For the text-containing cell, return its midpoint in (X, Y) coordinate format. 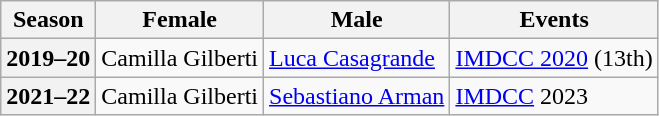
IMDCC 2023 (554, 96)
Events (554, 20)
Male (357, 20)
Luca Casagrande (357, 58)
IMDCC 2020 (13th) (554, 58)
2021–22 (48, 96)
Female (180, 20)
Sebastiano Arman (357, 96)
Season (48, 20)
2019–20 (48, 58)
